Search for the cell housing the specified text and yield its (x, y) center coordinate. 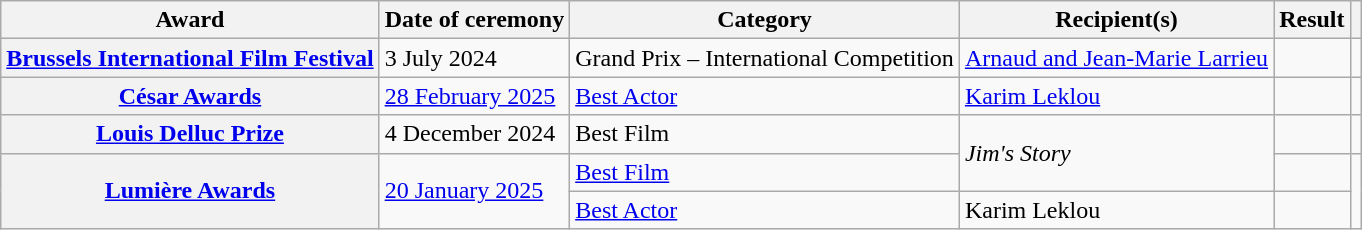
Recipient(s) (1116, 20)
3 July 2024 (474, 58)
Louis Delluc Prize (190, 134)
28 February 2025 (474, 96)
Arnaud and Jean-Marie Larrieu (1116, 58)
Jim's Story (1116, 153)
4 December 2024 (474, 134)
20 January 2025 (474, 191)
Date of ceremony (474, 20)
Lumière Awards (190, 191)
Brussels International Film Festival (190, 58)
Result (1312, 20)
César Awards (190, 96)
Grand Prix – International Competition (765, 58)
Category (765, 20)
Award (190, 20)
